Provide the (x, y) coordinate of the cell's center where the given text is located.  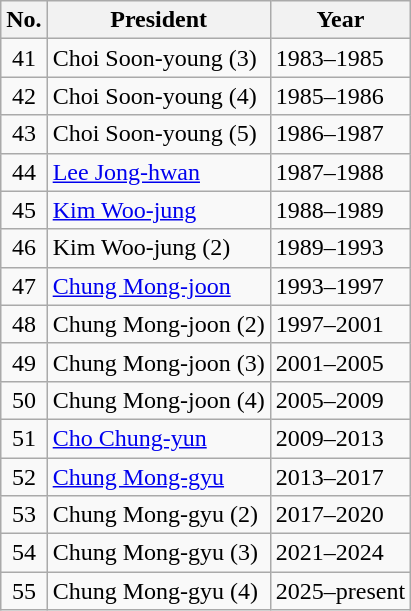
1986–1987 (340, 134)
President (158, 20)
Choi Soon-young (5) (158, 134)
Chung Mong-joon (3) (158, 362)
1989–1993 (340, 248)
2017–2020 (340, 515)
1985–1986 (340, 96)
51 (24, 438)
Chung Mong-joon (4) (158, 400)
2021–2024 (340, 553)
1988–1989 (340, 210)
44 (24, 172)
45 (24, 210)
2025–present (340, 591)
43 (24, 134)
47 (24, 286)
Year (340, 20)
Cho Chung-yun (158, 438)
1993–1997 (340, 286)
2013–2017 (340, 477)
Choi Soon-young (3) (158, 58)
1987–1988 (340, 172)
50 (24, 400)
Chung Mong-gyu (3) (158, 553)
Kim Woo-jung (2) (158, 248)
54 (24, 553)
1983–1985 (340, 58)
1997–2001 (340, 324)
Lee Jong-hwan (158, 172)
53 (24, 515)
52 (24, 477)
55 (24, 591)
49 (24, 362)
Chung Mong-gyu (2) (158, 515)
Choi Soon-young (4) (158, 96)
46 (24, 248)
42 (24, 96)
Chung Mong-joon (158, 286)
No. (24, 20)
Chung Mong-joon (2) (158, 324)
Kim Woo-jung (158, 210)
2009–2013 (340, 438)
2005–2009 (340, 400)
Chung Mong-gyu (4) (158, 591)
2001–2005 (340, 362)
48 (24, 324)
41 (24, 58)
Chung Mong-gyu (158, 477)
